Detect which cell encompasses the target text, then output its [x, y] center coordinate. 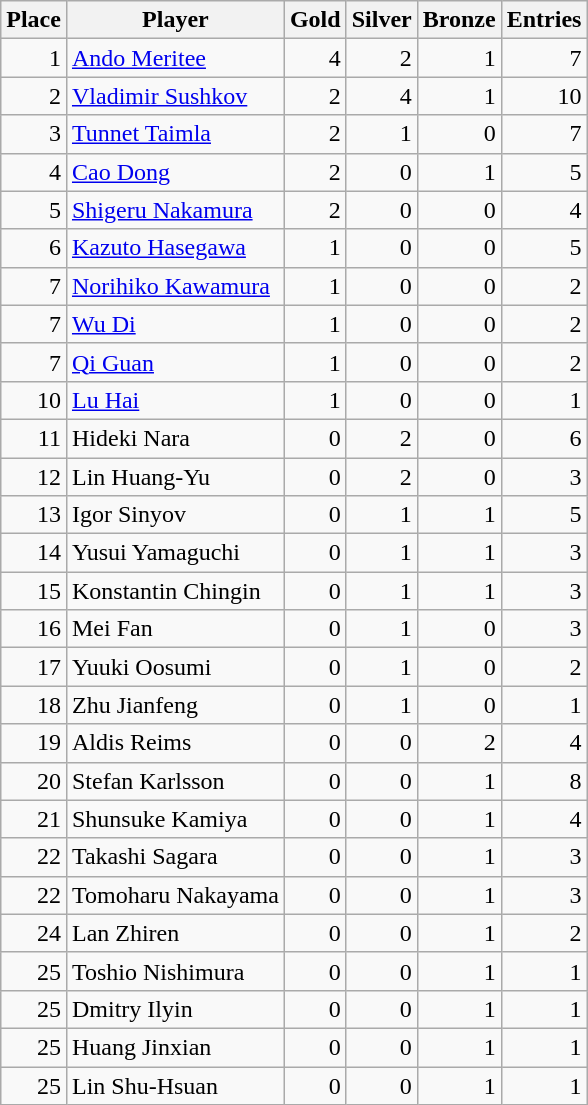
Hideki Nara [175, 438]
Lan Zhiren [175, 933]
Igor Sinyov [175, 515]
Shigeru Nakamura [175, 210]
Zhu Jianfeng [175, 705]
Qi Guan [175, 362]
Konstantin Chingin [175, 591]
24 [34, 933]
Vladimir Sushkov [175, 96]
Takashi Sagara [175, 857]
15 [34, 591]
11 [34, 438]
Lin Huang-Yu [175, 477]
16 [34, 629]
Norihiko Kawamura [175, 286]
Shunsuke Kamiya [175, 819]
Ando Meritee [175, 58]
Yuuki Oosumi [175, 667]
Stefan Karlsson [175, 781]
Tunnet Taimla [175, 134]
Bronze [459, 20]
Yusui Yamaguchi [175, 553]
8 [544, 781]
Wu Di [175, 324]
Lu Hai [175, 400]
20 [34, 781]
Gold [315, 20]
Lin Shu-Hsuan [175, 1085]
17 [34, 667]
Toshio Nishimura [175, 971]
14 [34, 553]
Aldis Reims [175, 743]
Entries [544, 20]
Mei Fan [175, 629]
21 [34, 819]
Tomoharu Nakayama [175, 895]
Player [175, 20]
18 [34, 705]
Silver [382, 20]
Cao Dong [175, 172]
Dmitry Ilyin [175, 1009]
13 [34, 515]
12 [34, 477]
19 [34, 743]
Kazuto Hasegawa [175, 248]
Huang Jinxian [175, 1047]
Place [34, 20]
